Find where the given text appears and provide that cell's center as (X, Y) coordinate. 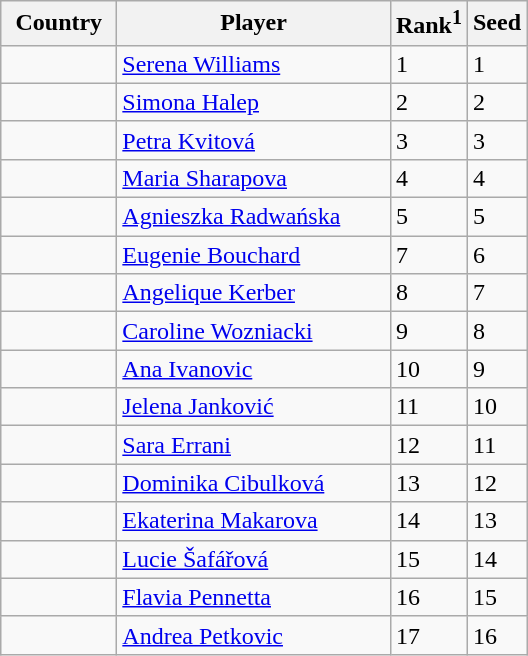
Country (59, 24)
Sara Errani (254, 445)
Rank1 (428, 24)
Maria Sharapova (254, 178)
Ekaterina Makarova (254, 521)
Petra Kvitová (254, 140)
6 (496, 255)
Eugenie Bouchard (254, 255)
Jelena Janković (254, 407)
Dominika Cibulková (254, 483)
Flavia Pennetta (254, 597)
Agnieszka Radwańska (254, 217)
Caroline Wozniacki (254, 331)
Seed (496, 24)
Serena Williams (254, 64)
Angelique Kerber (254, 293)
Simona Halep (254, 102)
Lucie Šafářová (254, 559)
Ana Ivanovic (254, 369)
Player (254, 24)
Andrea Petkovic (254, 635)
17 (428, 635)
